Determine the [x, y] coordinate at the center of the cell enclosing the given text.  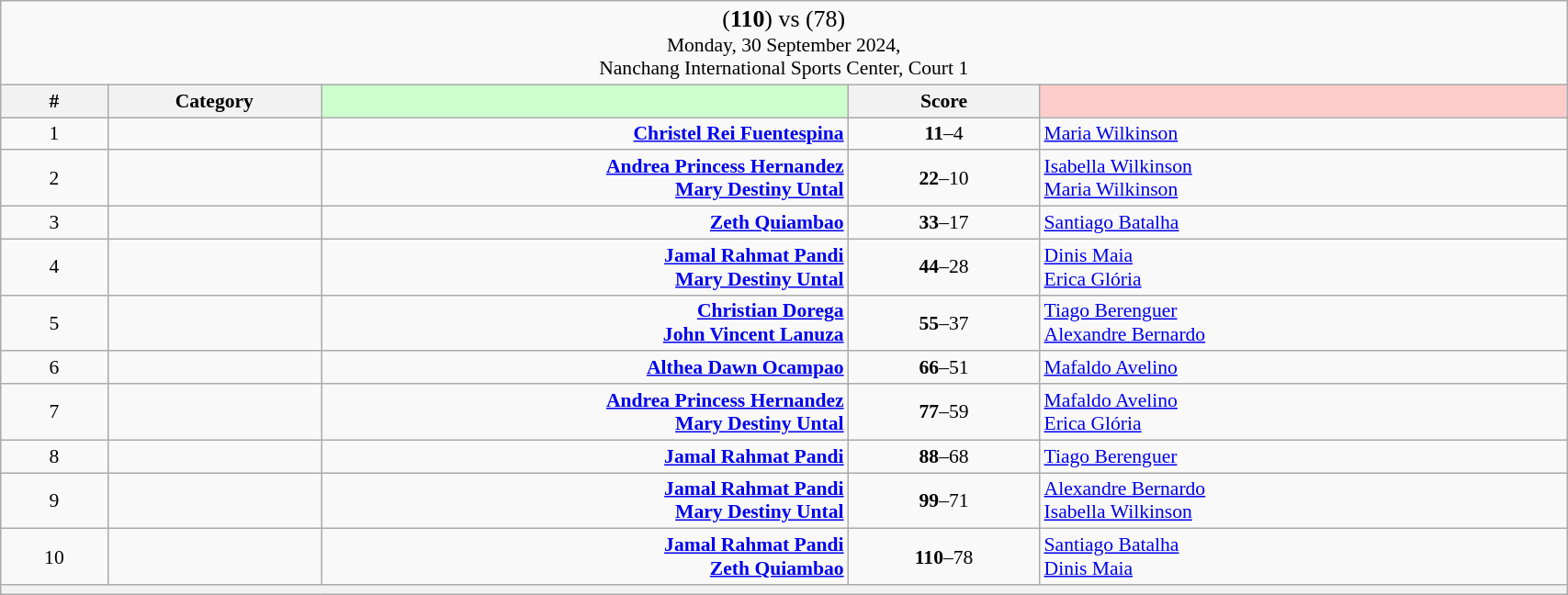
4 [54, 266]
110–78 [944, 556]
Score [944, 101]
5 [54, 323]
Christel Rei Fuentespina [585, 134]
1 [54, 134]
Althea Dawn Ocampao [585, 368]
9 [54, 501]
2 [54, 178]
10 [54, 556]
44–28 [944, 266]
11–4 [944, 134]
Dinis Maia Erica Glória [1303, 266]
Tiago Berenguer [1303, 456]
55–37 [944, 323]
Isabella Wilkinson Maria Wilkinson [1303, 178]
8 [54, 456]
Jamal Rahmat Pandi [585, 456]
Christian Dorega John Vincent Lanuza [585, 323]
Alexandre Bernardo Isabella Wilkinson [1303, 501]
77–59 [944, 411]
66–51 [944, 368]
Mafaldo Avelino Erica Glória [1303, 411]
3 [54, 223]
Category [215, 101]
Mafaldo Avelino [1303, 368]
99–71 [944, 501]
33–17 [944, 223]
22–10 [944, 178]
(110) vs (78)Monday, 30 September 2024, Nanchang International Sports Center, Court 1 [784, 42]
Tiago Berenguer Alexandre Bernardo [1303, 323]
88–68 [944, 456]
6 [54, 368]
# [54, 101]
Zeth Quiambao [585, 223]
Santiago Batalha [1303, 223]
Maria Wilkinson [1303, 134]
7 [54, 411]
Santiago Batalha Dinis Maia [1303, 556]
Jamal Rahmat Pandi Zeth Quiambao [585, 556]
